Identify which cell holds the provided text, then report its [x, y] central coordinate. 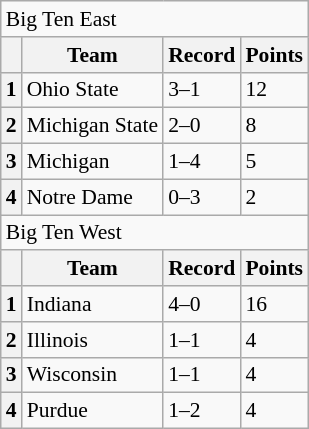
Michigan [92, 162]
Wisconsin [92, 375]
16 [274, 304]
1–4 [202, 162]
Purdue [92, 411]
3–1 [202, 90]
1–2 [202, 411]
Big Ten West [154, 233]
5 [274, 162]
0–3 [202, 197]
Indiana [92, 304]
12 [274, 90]
4–0 [202, 304]
8 [274, 126]
Big Ten East [154, 19]
Michigan State [92, 126]
Notre Dame [92, 197]
Ohio State [92, 90]
Illinois [92, 340]
2–0 [202, 126]
